Return the (X, Y) coordinate for the center point of the cell that contains the specified text.  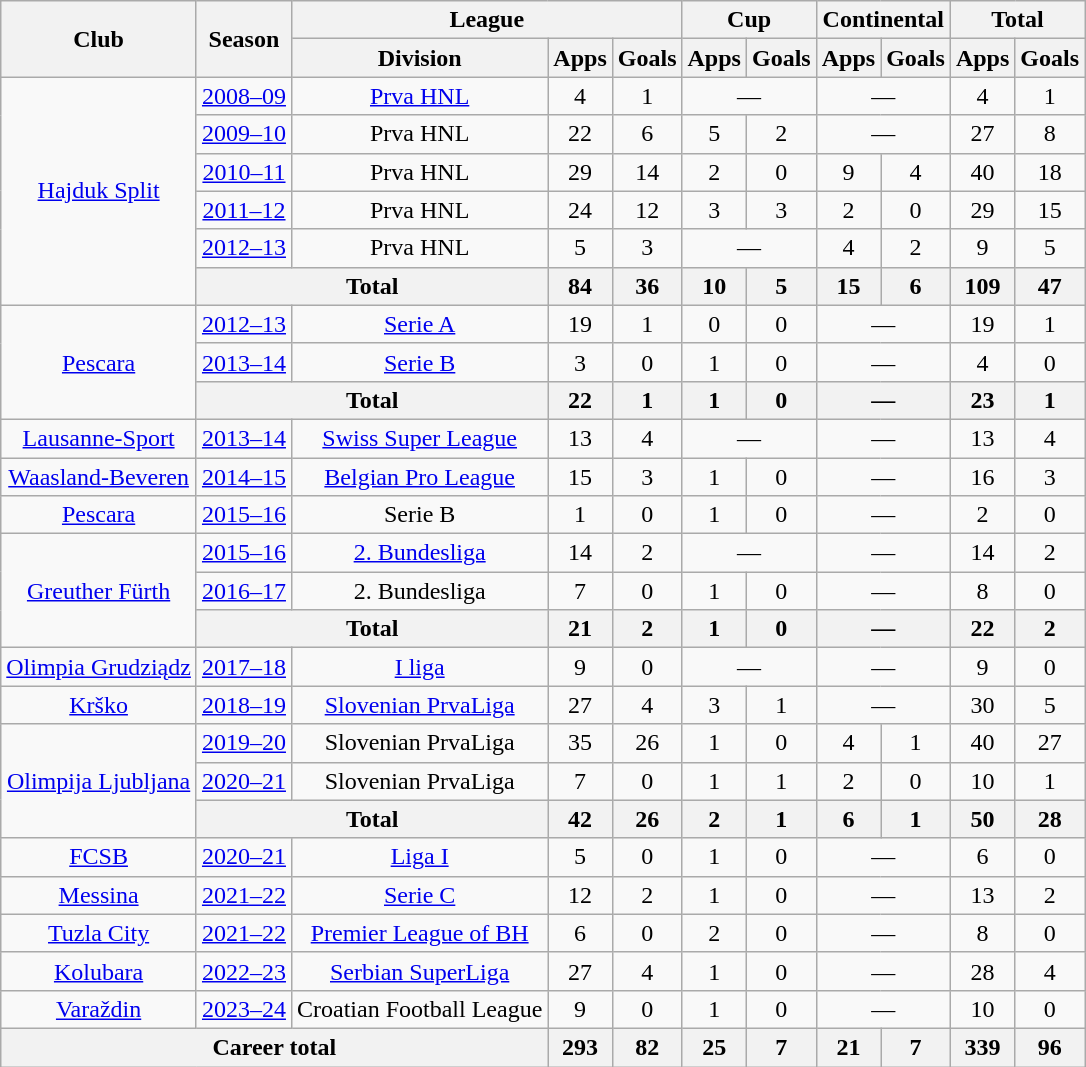
96 (1050, 1047)
82 (647, 1047)
109 (982, 286)
Messina (99, 895)
Club (99, 39)
339 (982, 1047)
Belgian Pro League (419, 477)
2016–17 (244, 591)
24 (580, 210)
2014–15 (244, 477)
35 (580, 743)
2011–12 (244, 210)
18 (1050, 172)
Olimpia Grudziądz (99, 667)
Liga I (419, 857)
2017–18 (244, 667)
50 (982, 819)
Continental (883, 20)
293 (580, 1047)
2010–11 (244, 172)
Krško (99, 705)
2023–24 (244, 1009)
16 (982, 477)
FCSB (99, 857)
36 (647, 286)
Lausanne-Sport (99, 438)
League (486, 20)
30 (982, 705)
Swiss Super League (419, 438)
47 (1050, 286)
2019–20 (244, 743)
Tuzla City (99, 933)
2022–23 (244, 971)
Croatian Football League (419, 1009)
Serie C (419, 895)
2008–09 (244, 96)
Division (419, 58)
Greuther Fürth (99, 591)
Serie A (419, 324)
42 (580, 819)
Kolubara (99, 971)
I liga (419, 667)
2018–19 (244, 705)
84 (580, 286)
Cup (749, 20)
Season (244, 39)
Varaždin (99, 1009)
25 (714, 1047)
Hajduk Split (99, 191)
Waasland-Beveren (99, 477)
Serbian SuperLiga (419, 971)
2009–10 (244, 134)
Premier League of BH (419, 933)
23 (982, 400)
Career total (274, 1047)
Olimpija Ljubljana (99, 781)
